Scan for the cell matching the given text and deliver its [X, Y] coordinate at center. 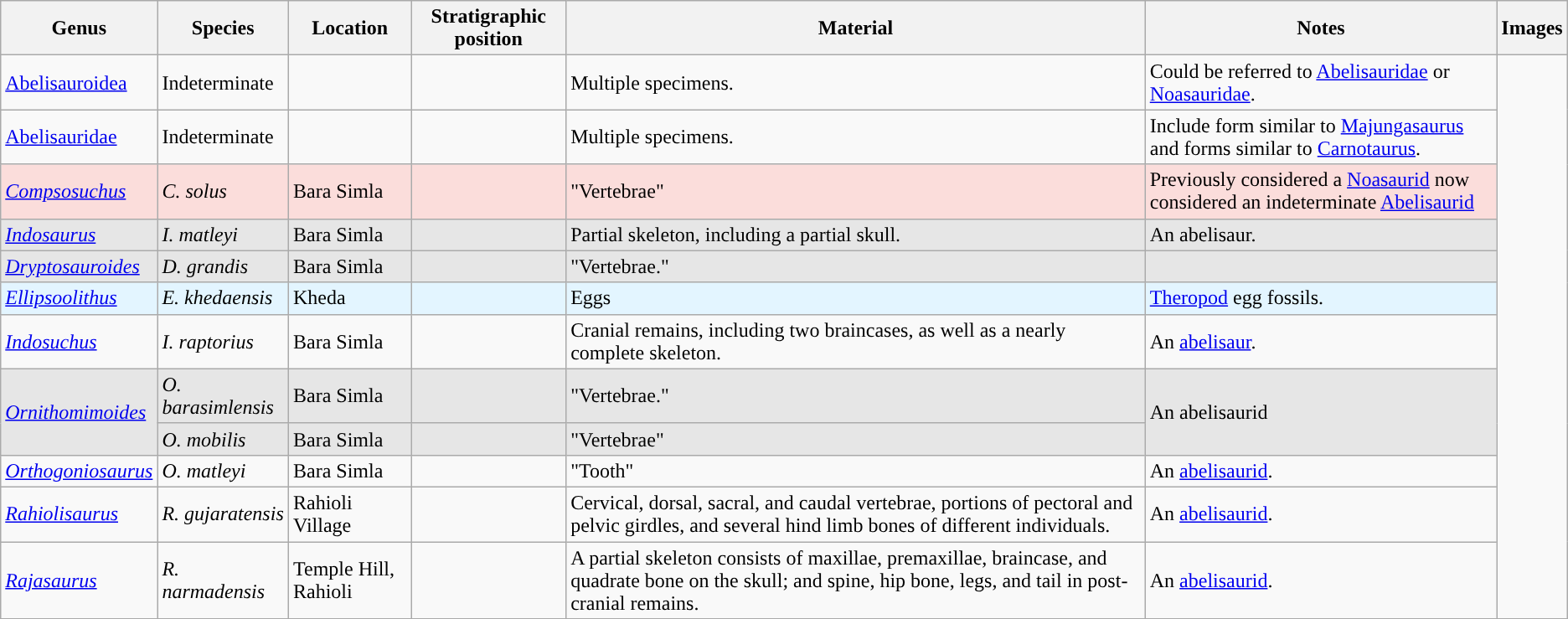
"Tooth" [856, 471]
E. khedaensis [223, 298]
Cervical, dorsal, sacral, and caudal vertebrae, portions of pectoral and pelvic girdles, and several hind limb bones of different individuals. [856, 514]
O. barasimlensis [223, 395]
Include form similar to Majungasaurus and forms similar to Carnotaurus. [1321, 137]
Kheda [349, 298]
I. matleyi [223, 235]
O. matleyi [223, 471]
Temple Hill, Rahioli [349, 580]
Ornithomimoides [79, 412]
Cranial remains, including two braincases, as well as a nearly complete skeleton. [856, 342]
Partial skeleton, including a partial skull. [856, 235]
Location [349, 28]
An abelisaurid [1321, 412]
Stratigraphic position [489, 28]
Previously considered a Noasaurid now considered an indeterminate Abelisaurid [1321, 191]
Rahioli Village [349, 514]
Genus [79, 28]
D. grandis [223, 266]
Rajasaurus [79, 580]
R. narmadensis [223, 580]
Species [223, 28]
I. raptorius [223, 342]
Dryptosauroides [79, 266]
Orthogoniosaurus [79, 471]
Indosaurus [79, 235]
Rahiolisaurus [79, 514]
Theropod egg fossils. [1321, 298]
Material [856, 28]
Eggs [856, 298]
O. mobilis [223, 439]
Could be referred to Abelisauridae or Noasauridae. [1321, 82]
R. gujaratensis [223, 514]
Compsosuchus [79, 191]
Abelisauridae [79, 137]
Ellipsoolithus [79, 298]
Abelisauroidea [79, 82]
Images [1532, 28]
Indosuchus [79, 342]
C. solus [223, 191]
Notes [1321, 28]
